Locate the cell with the specified text and output its [x, y] center coordinate. 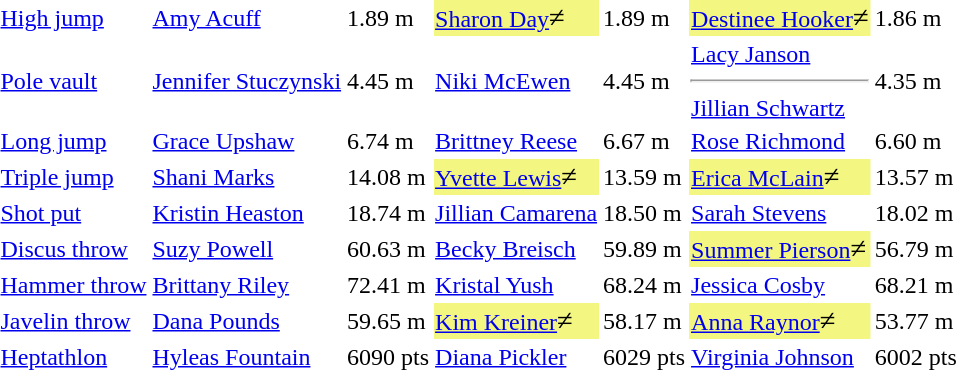
Rose Richmond [780, 141]
Kim Kreiner≠ [516, 321]
Sharon Day≠ [516, 18]
Grace Upshaw [247, 141]
Erica McLain≠ [780, 177]
Brittany Riley [247, 285]
Becky Breisch [516, 249]
Shani Marks [247, 177]
Amy Acuff [247, 18]
Destinee Hooker≠ [780, 18]
Summer Pierson≠ [780, 249]
6.67 m [644, 141]
Brittney Reese [516, 141]
68.24 m [644, 285]
59.65 m [388, 321]
14.08 m [388, 177]
Dana Pounds [247, 321]
60.63 m [388, 249]
Jessica Cosby [780, 285]
18.50 m [644, 213]
Suzy Powell [247, 249]
Jennifer Stuczynski [247, 81]
58.17 m [644, 321]
Yvette Lewis≠ [516, 177]
Jillian Camarena [516, 213]
Kristin Heaston [247, 213]
Niki McEwen [516, 81]
Anna Raynor≠ [780, 321]
Sarah Stevens [780, 213]
Kristal Yush [516, 285]
18.74 m [388, 213]
59.89 m [644, 249]
6.74 m [388, 141]
Lacy JansonJillian Schwartz [780, 81]
13.59 m [644, 177]
72.41 m [388, 285]
